Locate the cell with the specified text and output its [X, Y] center coordinate. 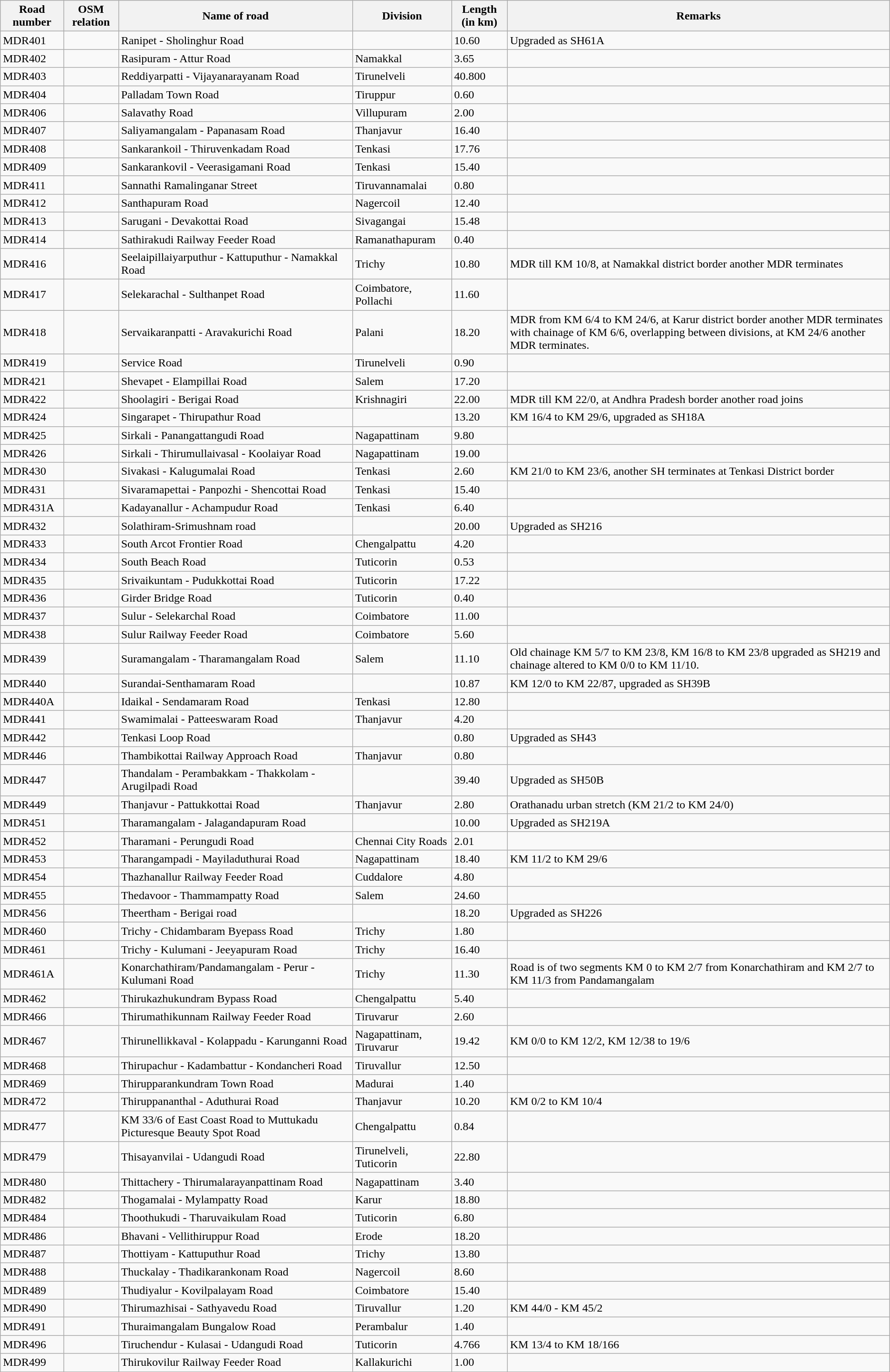
Sirkali - Panangattangudi Road [235, 435]
South Arcot Frontier Road [235, 544]
11.00 [480, 616]
Santhapuram Road [235, 203]
MDR479 [32, 1157]
Krishnagiri [402, 399]
MDR499 [32, 1362]
MDR440A [32, 701]
MDR480 [32, 1181]
Thirumathikunnam Railway Feeder Road [235, 1017]
20.00 [480, 526]
Rasipuram - Attur Road [235, 58]
12.80 [480, 701]
MDR412 [32, 203]
MDR438 [32, 634]
Sirkali - Thirumullaivasal - Koolaiyar Road [235, 453]
Idaikal - Sendamaram Road [235, 701]
MDR489 [32, 1290]
17.76 [480, 149]
10.87 [480, 683]
MDR456 [32, 913]
22.00 [480, 399]
MDR466 [32, 1017]
2.80 [480, 805]
Thottiyam - Kattuputhur Road [235, 1254]
19.00 [480, 453]
0.90 [480, 363]
MDR490 [32, 1308]
Thanjavur - Pattukkottai Road [235, 805]
MDR406 [32, 113]
13.20 [480, 417]
12.40 [480, 203]
MDR401 [32, 40]
MDR447 [32, 780]
Tiruvannamalai [402, 185]
Suramangalam - Tharamangalam Road [235, 659]
40.800 [480, 77]
Tirunelveli, Tuticorin [402, 1157]
Saliyamangalam - Papanasam Road [235, 131]
MDR426 [32, 453]
MDR440 [32, 683]
4.766 [480, 1344]
Thuraimangalam Bungalow Road [235, 1326]
19.42 [480, 1041]
Upgraded as SH226 [698, 913]
Seelaipillaiyarputhur - Kattuputhur - Namakkal Road [235, 264]
Palladam Town Road [235, 95]
Upgraded as SH50B [698, 780]
5.60 [480, 634]
Tiruvarur [402, 1017]
MDR402 [32, 58]
Thuckalay - Thadikarankonam Road [235, 1272]
MDR461 [32, 950]
MDR414 [32, 239]
Thirukazhukundram Bypass Road [235, 998]
Trichy - Chidambaram Byepass Road [235, 931]
1.80 [480, 931]
4.80 [480, 877]
Thazhanallur Railway Feeder Road [235, 877]
MDR435 [32, 580]
MDR477 [32, 1126]
Name of road [235, 16]
MDR451 [32, 823]
10.20 [480, 1102]
8.60 [480, 1272]
Sivakasi - Kalugumalai Road [235, 471]
Ranipet - Sholinghur Road [235, 40]
MDR442 [32, 738]
Tharamangalam - Jalagandapuram Road [235, 823]
KM 12/0 to KM 22/87, upgraded as SH39B [698, 683]
Selekarachal - Sulthanpet Road [235, 295]
Shevapet - Elampillai Road [235, 381]
Orathanadu urban stretch (KM 21/2 to KM 24/0) [698, 805]
MDR449 [32, 805]
MDR418 [32, 332]
KM 11/2 to KM 29/6 [698, 859]
5.40 [480, 998]
24.60 [480, 895]
Trichy - Kulumani - Jeeyapuram Road [235, 950]
Sathirakudi Railway Feeder Road [235, 239]
MDR453 [32, 859]
10.60 [480, 40]
Thisayanvilai - Udangudi Road [235, 1157]
KM 44/0 - KM 45/2 [698, 1308]
MDR419 [32, 363]
11.10 [480, 659]
Girder Bridge Road [235, 598]
15.48 [480, 221]
Swamimalai - Patteeswaram Road [235, 720]
MDR till KM 10/8, at Namakkal district border another MDR terminates [698, 264]
KM 16/4 to KM 29/6, upgraded as SH18A [698, 417]
MDR446 [32, 756]
Thedavoor - Thammampatty Road [235, 895]
MDR484 [32, 1218]
1.20 [480, 1308]
OSM relation [91, 16]
Singarapet - Thirupathur Road [235, 417]
Solathiram-Srimushnam road [235, 526]
Reddiyarpatti - Vijayanarayanam Road [235, 77]
MDR431A [32, 508]
18.40 [480, 859]
11.30 [480, 974]
Tiruppur [402, 95]
MDR421 [32, 381]
Cuddalore [402, 877]
MDR407 [32, 131]
MDR433 [32, 544]
Upgraded as SH43 [698, 738]
1.00 [480, 1362]
Thogamalai - Mylampatty Road [235, 1199]
3.40 [480, 1181]
MDR436 [32, 598]
Thoothukudi - Tharuvaikulam Road [235, 1218]
Erode [402, 1236]
KM 21/0 to KM 23/6, another SH terminates at Tenkasi District border [698, 471]
Upgraded as SH219A [698, 823]
17.22 [480, 580]
MDR408 [32, 149]
2.01 [480, 841]
18.80 [480, 1199]
MDR488 [32, 1272]
MDR413 [32, 221]
Length (in km) [480, 16]
Sivaramapettai - Panpozhi - Shencottai Road [235, 489]
Surandai-Senthamaram Road [235, 683]
MDR486 [32, 1236]
10.80 [480, 264]
MDR482 [32, 1199]
Sankarankoil - Thiruvenkadam Road [235, 149]
Tharamani - Perungudi Road [235, 841]
Thiruppananthal - Aduthurai Road [235, 1102]
2.00 [480, 113]
MDR431 [32, 489]
MDR496 [32, 1344]
Remarks [698, 16]
6.40 [480, 508]
MDR467 [32, 1041]
Road is of two segments KM 0 to KM 2/7 from Konarchathiram and KM 2/7 to KM 11/3 from Pandamangalam [698, 974]
Perambalur [402, 1326]
Villupuram [402, 113]
Srivaikuntam - Pudukkottai Road [235, 580]
Kadayanallur - Achampudur Road [235, 508]
MDR439 [32, 659]
Thirupachur - Kadambattur - Kondancheri Road [235, 1065]
KM 0/0 to KM 12/2, KM 12/38 to 19/6 [698, 1041]
MDR452 [32, 841]
Bhavani - Vellithiruppur Road [235, 1236]
Old chainage KM 5/7 to KM 23/8, KM 16/8 to KM 23/8 upgraded as SH219 and chainage altered to KM 0/0 to KM 11/10. [698, 659]
Tenkasi Loop Road [235, 738]
6.80 [480, 1218]
Sulur - Selekarchal Road [235, 616]
Thudiyalur - Kovilpalayam Road [235, 1290]
Upgraded as SH216 [698, 526]
MDR437 [32, 616]
MDR411 [32, 185]
Sankarankovil - Veerasigamani Road [235, 167]
KM 33/6 of East Coast Road to Muttukadu Picturesque Beauty Spot Road [235, 1126]
22.80 [480, 1157]
Division [402, 16]
MDR434 [32, 562]
39.40 [480, 780]
Ramanathapuram [402, 239]
Thandalam - Perambakkam - Thakkolam - Arugilpadi Road [235, 780]
Theertham - Berigai road [235, 913]
Konarchathiram/Pandamangalam - Perur - Kulumani Road [235, 974]
MDR491 [32, 1326]
MDR409 [32, 167]
0.53 [480, 562]
MDR404 [32, 95]
Thirunellikkaval - Kolappadu - Karunganni Road [235, 1041]
MDR487 [32, 1254]
Madurai [402, 1084]
Thirumazhisai - Sathyavedu Road [235, 1308]
Servaikaranpatti - Aravakurichi Road [235, 332]
MDR432 [32, 526]
Nagapattinam, Tiruvarur [402, 1041]
Coimbatore, Pollachi [402, 295]
MDR472 [32, 1102]
Sulur Railway Feeder Road [235, 634]
3.65 [480, 58]
9.80 [480, 435]
MDR430 [32, 471]
11.60 [480, 295]
KM 0/2 to KM 10/4 [698, 1102]
0.84 [480, 1126]
Service Road [235, 363]
Shoolagiri - Berigai Road [235, 399]
MDR461A [32, 974]
MDR455 [32, 895]
MDR441 [32, 720]
Sivagangai [402, 221]
Kallakurichi [402, 1362]
Thirupparankundram Town Road [235, 1084]
MDR460 [32, 931]
MDR422 [32, 399]
Upgraded as SH61A [698, 40]
MDR454 [32, 877]
Namakkal [402, 58]
17.20 [480, 381]
KM 13/4 to KM 18/166 [698, 1344]
MDR468 [32, 1065]
Thambikottai Railway Approach Road [235, 756]
12.50 [480, 1065]
Karur [402, 1199]
MDR till KM 22/0, at Andhra Pradesh border another road joins [698, 399]
Road number [32, 16]
MDR416 [32, 264]
Thirukovilur Railway Feeder Road [235, 1362]
MDR469 [32, 1084]
Chennai City Roads [402, 841]
MDR417 [32, 295]
South Beach Road [235, 562]
10.00 [480, 823]
Sannathi Ramalinganar Street [235, 185]
MDR424 [32, 417]
Tiruchendur - Kulasai - Udangudi Road [235, 1344]
MDR462 [32, 998]
13.80 [480, 1254]
Thittachery - Thirumalarayanpattinam Road [235, 1181]
MDR403 [32, 77]
Tharangampadi - Mayiladuthurai Road [235, 859]
Sarugani - Devakottai Road [235, 221]
Palani [402, 332]
MDR425 [32, 435]
Salavathy Road [235, 113]
0.60 [480, 95]
